Return (X, Y) of the center of cell containing provided text 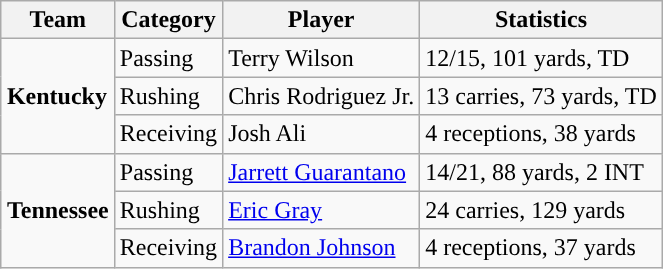
Category (168, 20)
14/21, 88 yards, 2 INT (542, 172)
Terry Wilson (322, 58)
Team (58, 20)
Brandon Johnson (322, 248)
12/15, 101 yards, TD (542, 58)
4 receptions, 38 yards (542, 134)
Josh Ali (322, 134)
24 carries, 129 yards (542, 210)
4 receptions, 37 yards (542, 248)
Jarrett Guarantano (322, 172)
13 carries, 73 yards, TD (542, 96)
Statistics (542, 20)
Chris Rodriguez Jr. (322, 96)
Eric Gray (322, 210)
Tennessee (58, 210)
Kentucky (58, 96)
Player (322, 20)
